Identify which cell holds the provided text, then report its [X, Y] central coordinate. 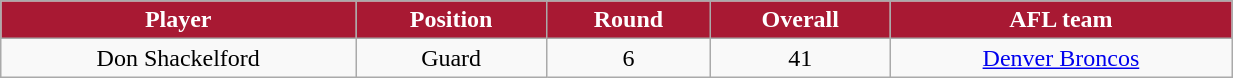
Guard [452, 58]
41 [800, 58]
6 [629, 58]
Denver Broncos [1060, 58]
Round [629, 20]
AFL team [1060, 20]
Don Shackelford [178, 58]
Position [452, 20]
Overall [800, 20]
Player [178, 20]
